Scan for the cell matching the given text and deliver its [x, y] coordinate at center. 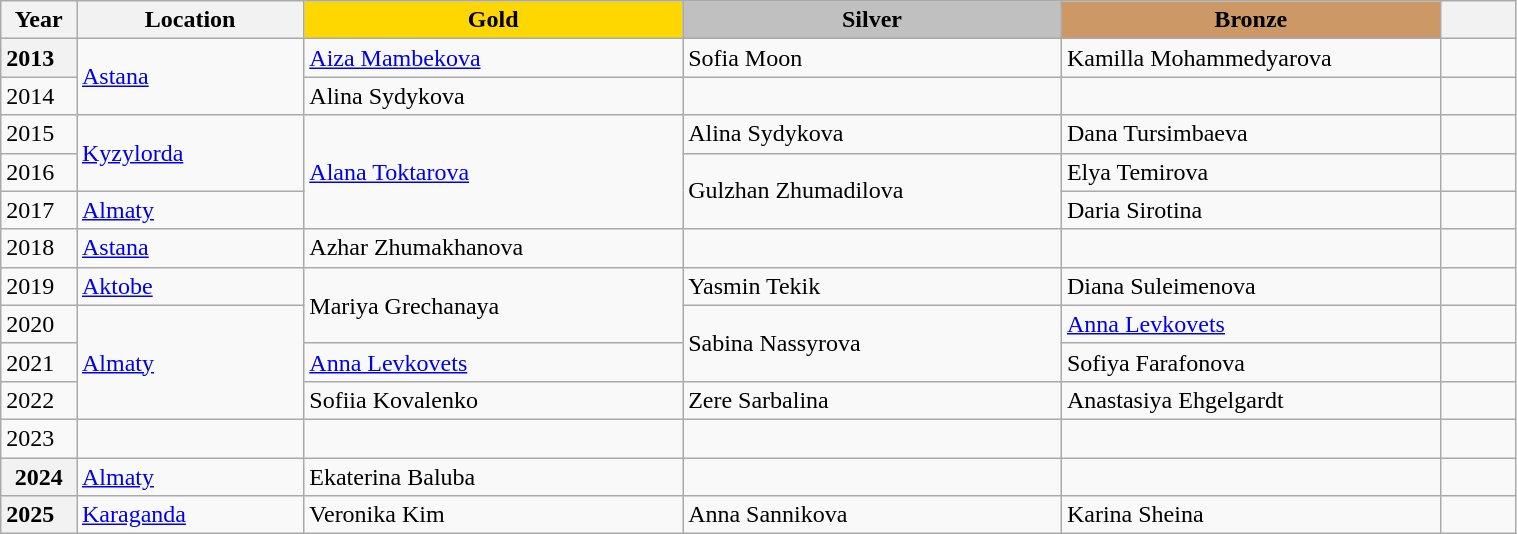
2023 [39, 438]
Location [190, 20]
Year [39, 20]
Dana Tursimbaeva [1250, 134]
Alana Toktarova [494, 172]
2013 [39, 58]
2016 [39, 172]
Daria Sirotina [1250, 210]
Azhar Zhumakhanova [494, 248]
Yasmin Tekik [872, 286]
Anna Sannikova [872, 515]
2021 [39, 362]
Aiza Mambekova [494, 58]
Mariya Grechanaya [494, 305]
Kamilla Mohammedyarova [1250, 58]
Karina Sheina [1250, 515]
Bronze [1250, 20]
2017 [39, 210]
2019 [39, 286]
2014 [39, 96]
Sofiya Farafonova [1250, 362]
Gold [494, 20]
Karaganda [190, 515]
Veronika Kim [494, 515]
2015 [39, 134]
Elya Temirova [1250, 172]
Kyzylorda [190, 153]
Silver [872, 20]
2025 [39, 515]
Sabina Nassyrova [872, 343]
2018 [39, 248]
Sofiia Kovalenko [494, 400]
2024 [39, 477]
Sofia Moon [872, 58]
Diana Suleimenova [1250, 286]
Gulzhan Zhumadilova [872, 191]
Ekaterina Baluba [494, 477]
2020 [39, 324]
Aktobe [190, 286]
Zere Sarbalina [872, 400]
Anastasiya Ehgelgardt [1250, 400]
2022 [39, 400]
